Pinpoint the cell where the given text exists, returning its (x, y) midpoint coordinate. 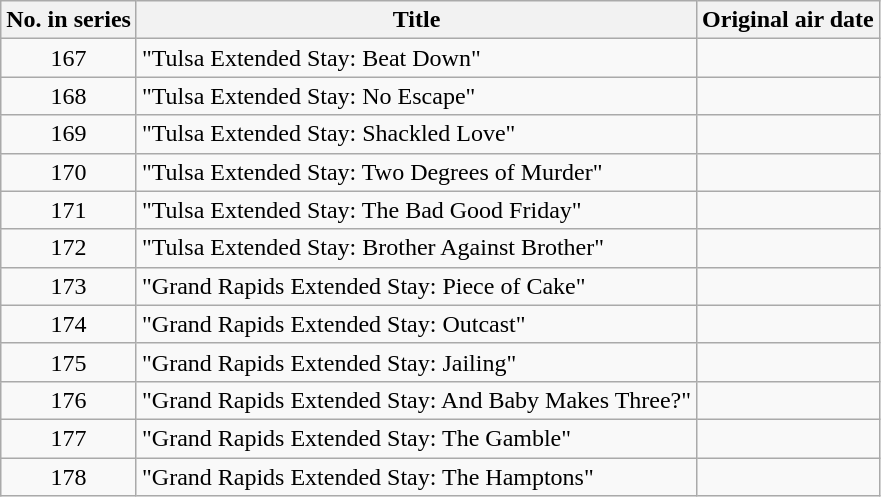
173 (69, 286)
"Tulsa Extended Stay: Brother Against Brother" (416, 248)
177 (69, 438)
"Grand Rapids Extended Stay: Piece of Cake" (416, 286)
"Tulsa Extended Stay: Shackled Love" (416, 134)
"Grand Rapids Extended Stay: Outcast" (416, 324)
Title (416, 20)
174 (69, 324)
167 (69, 58)
"Tulsa Extended Stay: No Escape" (416, 96)
178 (69, 477)
175 (69, 362)
171 (69, 210)
170 (69, 172)
"Tulsa Extended Stay: Beat Down" (416, 58)
168 (69, 96)
"Tulsa Extended Stay: The Bad Good Friday" (416, 210)
Original air date (788, 20)
No. in series (69, 20)
172 (69, 248)
169 (69, 134)
"Grand Rapids Extended Stay: The Hamptons" (416, 477)
176 (69, 400)
"Tulsa Extended Stay: Two Degrees of Murder" (416, 172)
"Grand Rapids Extended Stay: And Baby Makes Three?" (416, 400)
"Grand Rapids Extended Stay: The Gamble" (416, 438)
"Grand Rapids Extended Stay: Jailing" (416, 362)
